For the text-containing cell, return its midpoint in (X, Y) coordinate format. 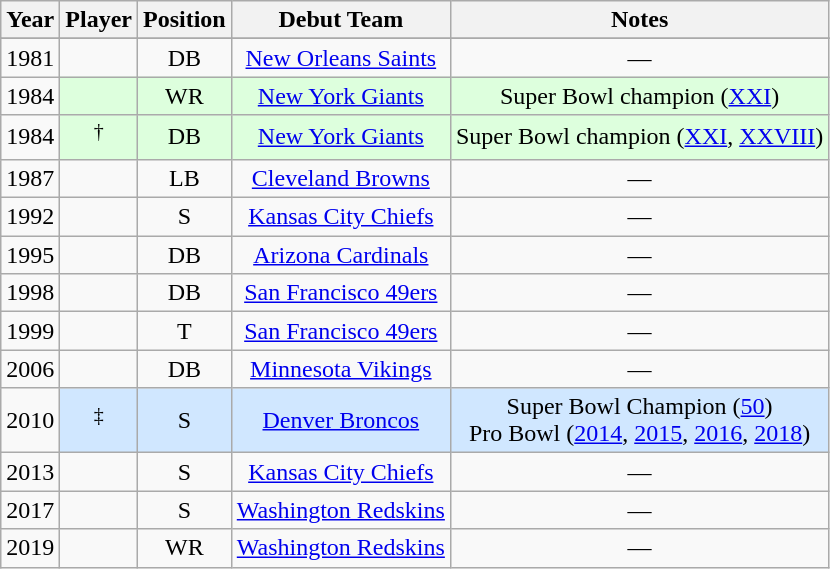
Super Bowl champion (XXI, XXVIII) (639, 138)
1981 (30, 58)
Position (185, 20)
Denver Broncos (340, 420)
† (99, 138)
1999 (30, 331)
1995 (30, 255)
Player (99, 20)
Minnesota Vikings (340, 369)
1992 (30, 217)
2010 (30, 420)
Notes (639, 20)
Arizona Cardinals (340, 255)
T (185, 331)
Debut Team (340, 20)
2013 (30, 472)
‡ (99, 420)
1987 (30, 178)
Cleveland Browns (340, 178)
2006 (30, 369)
1998 (30, 293)
Super Bowl champion (XXI) (639, 96)
Year (30, 20)
LB (185, 178)
Super Bowl Champion (50)Pro Bowl (2014, 2015, 2016, 2018) (639, 420)
2017 (30, 510)
New Orleans Saints (340, 58)
2019 (30, 548)
